Search for the cell housing the specified text and yield its (X, Y) center coordinate. 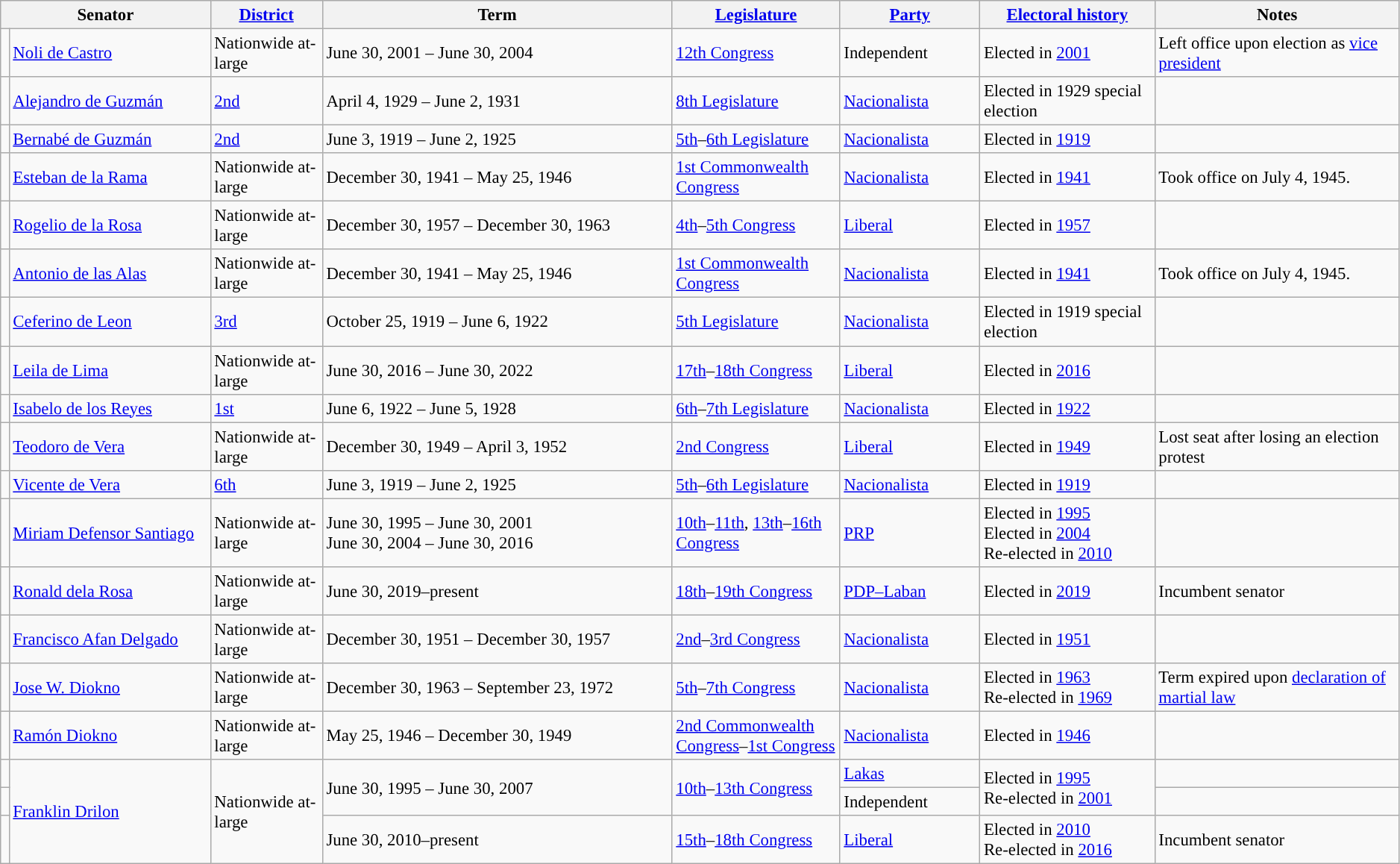
Leila de Lima (110, 370)
Elected in 1963Re-elected in 1969 (1067, 688)
Rogelio de la Rosa (110, 225)
Franklin Drilon (110, 812)
Vicente de Vera (110, 484)
Notes (1277, 15)
Electoral history (1067, 15)
October 25, 1919 – June 6, 1922 (497, 322)
10th–11th, 13th–16th Congress (756, 533)
Elected in 2016 (1067, 370)
Elected in 1919 special election (1067, 322)
December 30, 1957 – December 30, 1963 (497, 225)
June 30, 2001 – June 30, 2004 (497, 54)
Miriam Defensor Santiago (110, 533)
Elected in 1946 (1067, 736)
6th (266, 484)
June 30, 2016 – June 30, 2022 (497, 370)
District (266, 15)
4th–5th Congress (756, 225)
Teodoro de Vera (110, 446)
5th–7th Congress (756, 688)
Elected in 1951 (1067, 639)
December 30, 1951 – December 30, 1957 (497, 639)
Elected in 1929 special election (1067, 101)
Ramón Diokno (110, 736)
17th–18th Congress (756, 370)
Jose W. Diokno (110, 688)
Noli de Castro (110, 54)
Isabelo de los Reyes (110, 408)
December 30, 1949 – April 3, 1952 (497, 446)
Term (497, 15)
Left office upon election as vice president (1277, 54)
2nd–3rd Congress (756, 639)
Lakas (910, 774)
6th–7th Legislature (756, 408)
Elected in 2019 (1067, 591)
5th Legislature (756, 322)
Ceferino de Leon (110, 322)
Esteban de la Rama (110, 178)
Alejandro de Guzmán (110, 101)
8th Legislature (756, 101)
Elected in 1995Re-elected in 2001 (1067, 788)
18th–19th Congress (756, 591)
3rd (266, 322)
June 30, 1995 – June 30, 2007 (497, 788)
Elected in 1922 (1067, 408)
PRP (910, 533)
Francisco Afan Delgado (110, 639)
Elected in 2010Re-elected in 2016 (1067, 840)
April 4, 1929 – June 2, 1931 (497, 101)
Elected in 2001 (1067, 54)
15th–18th Congress (756, 840)
Lost seat after losing an election protest (1277, 446)
December 30, 1963 – September 23, 1972 (497, 688)
10th–13th Congress (756, 788)
June 30, 2019–present (497, 591)
Term expired upon declaration of martial law (1277, 688)
2nd Congress (756, 446)
Antonio de las Alas (110, 273)
June 6, 1922 – June 5, 1928 (497, 408)
1st (266, 408)
June 30, 2010–present (497, 840)
Senator (106, 15)
PDP–Laban (910, 591)
Ronald dela Rosa (110, 591)
Party (910, 15)
Bernabé de Guzmán (110, 140)
2nd Commonwealth Congress–1st Congress (756, 736)
June 30, 1995 – June 30, 2001June 30, 2004 – June 30, 2016 (497, 533)
May 25, 1946 – December 30, 1949 (497, 736)
Elected in 1949 (1067, 446)
12th Congress (756, 54)
Elected in 1957 (1067, 225)
Legislature (756, 15)
Elected in 1995Elected in 2004Re-elected in 2010 (1067, 533)
